Extract the [X, Y] coordinate from the center of the cell holding the provided text.  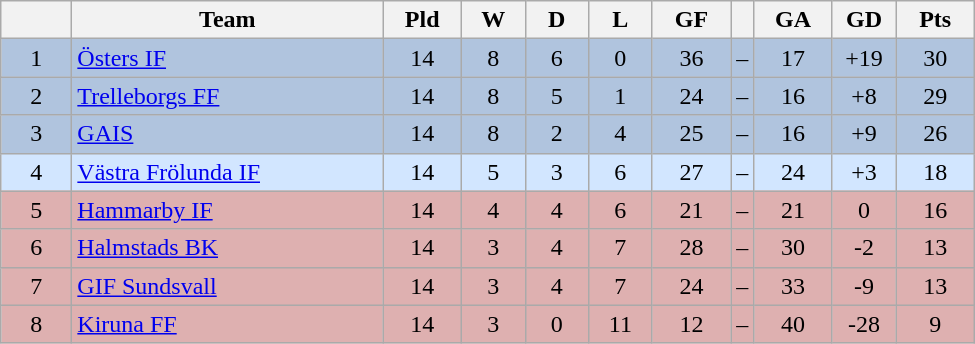
L [621, 20]
GF [692, 20]
-28 [864, 324]
Halmstads BK [228, 248]
27 [692, 172]
Kiruna FF [228, 324]
GIF Sundsvall [228, 286]
Västra Frölunda IF [228, 172]
GAIS [228, 134]
Trelleborgs FF [228, 96]
-9 [864, 286]
D [557, 20]
17 [794, 58]
Pts [936, 20]
25 [692, 134]
28 [692, 248]
W [493, 20]
33 [794, 286]
11 [621, 324]
+8 [864, 96]
Östers IF [228, 58]
+3 [864, 172]
GA [794, 20]
29 [936, 96]
40 [794, 324]
Pld [422, 20]
12 [692, 324]
9 [936, 324]
+9 [864, 134]
18 [936, 172]
36 [692, 58]
Team [228, 20]
26 [936, 134]
-2 [864, 248]
GD [864, 20]
Hammarby IF [228, 210]
+19 [864, 58]
